Provide the [x, y] coordinate of the cell's center where the given text is located.  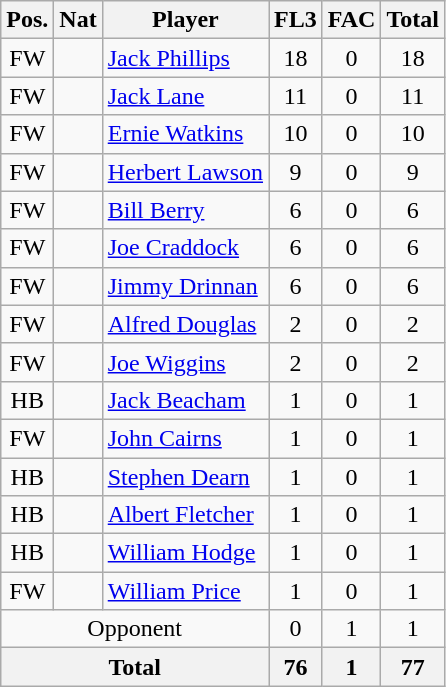
Alfred Douglas [185, 324]
Opponent [135, 629]
Pos. [28, 20]
76 [296, 667]
Nat [78, 20]
William Hodge [185, 553]
Player [185, 20]
77 [413, 667]
Stephen Dearn [185, 477]
Joe Wiggins [185, 362]
John Cairns [185, 438]
Jack Lane [185, 96]
Ernie Watkins [185, 134]
Albert Fletcher [185, 515]
Herbert Lawson [185, 172]
Jack Beacham [185, 400]
Bill Berry [185, 210]
William Price [185, 591]
Jimmy Drinnan [185, 286]
Joe Craddock [185, 248]
FAC [352, 20]
Jack Phillips [185, 58]
FL3 [296, 20]
